Identify which cell holds the provided text, then report its [X, Y] central coordinate. 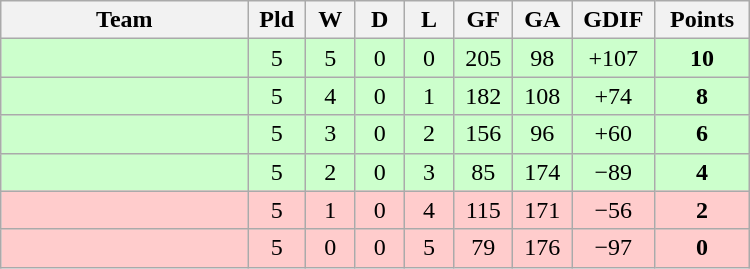
Pld [277, 20]
−56 [614, 210]
98 [542, 58]
GF [484, 20]
171 [542, 210]
−89 [614, 172]
L [428, 20]
GA [542, 20]
Team [124, 20]
+107 [614, 58]
−97 [614, 248]
182 [484, 96]
W [330, 20]
108 [542, 96]
79 [484, 248]
174 [542, 172]
+74 [614, 96]
+60 [614, 134]
GDIF [614, 20]
85 [484, 172]
8 [702, 96]
Points [702, 20]
10 [702, 58]
6 [702, 134]
115 [484, 210]
96 [542, 134]
176 [542, 248]
D [380, 20]
205 [484, 58]
156 [484, 134]
